For the text-containing cell, return its midpoint in (X, Y) coordinate format. 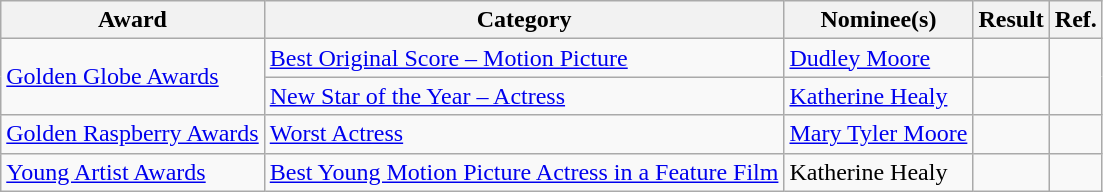
New Star of the Year – Actress (524, 96)
Nominee(s) (878, 20)
Golden Globe Awards (132, 77)
Best Young Motion Picture Actress in a Feature Film (524, 172)
Mary Tyler Moore (878, 134)
Young Artist Awards (132, 172)
Best Original Score – Motion Picture (524, 58)
Dudley Moore (878, 58)
Category (524, 20)
Award (132, 20)
Golden Raspberry Awards (132, 134)
Ref. (1076, 20)
Result (1011, 20)
Worst Actress (524, 134)
